Output the (X, Y) coordinate of the center of the cell containing the given text.  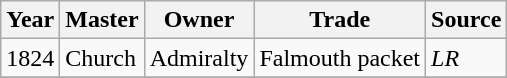
Falmouth packet (340, 58)
Owner (199, 20)
1824 (30, 58)
Year (30, 20)
Source (466, 20)
Trade (340, 20)
LR (466, 58)
Master (102, 20)
Admiralty (199, 58)
Church (102, 58)
